Find where the given text appears and provide that cell's center as (X, Y) coordinate. 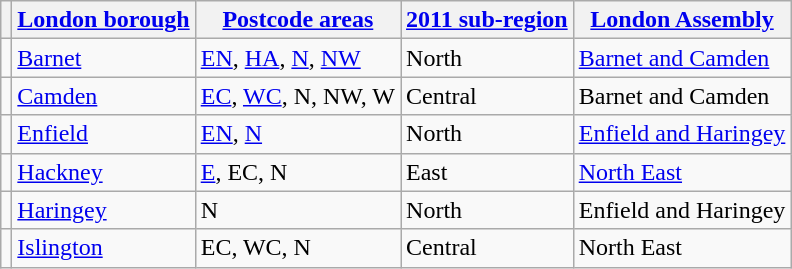
Barnet (104, 58)
London borough (104, 20)
N (298, 210)
Enfield (104, 134)
EN, HA, N, NW (298, 58)
Islington (104, 248)
East (488, 172)
E, EC, N (298, 172)
EC, WC, N (298, 248)
2011 sub-region (488, 20)
London Assembly (682, 20)
EC, WC, N, NW, W (298, 96)
Camden (104, 96)
Haringey (104, 210)
Hackney (104, 172)
Postcode areas (298, 20)
EN, N (298, 134)
